Extract the (X, Y) coordinate from the center of the cell holding the provided text.  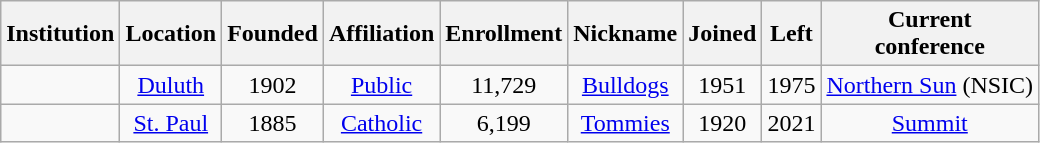
Founded (273, 34)
Tommies (626, 123)
Nickname (626, 34)
St. Paul (171, 123)
Duluth (171, 85)
Currentconference (930, 34)
1885 (273, 123)
Summit (930, 123)
1902 (273, 85)
Location (171, 34)
1951 (722, 85)
Catholic (381, 123)
Institution (60, 34)
Public (381, 85)
Left (792, 34)
6,199 (504, 123)
Joined (722, 34)
Affiliation (381, 34)
11,729 (504, 85)
Enrollment (504, 34)
Northern Sun (NSIC) (930, 85)
Bulldogs (626, 85)
1975 (792, 85)
2021 (792, 123)
1920 (722, 123)
